Locate the cell with the specified text and output its (X, Y) center coordinate. 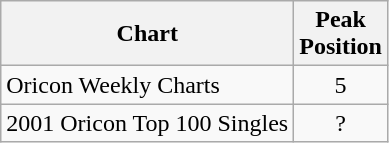
2001 Oricon Top 100 Singles (148, 123)
Oricon Weekly Charts (148, 85)
? (341, 123)
PeakPosition (341, 34)
5 (341, 85)
Chart (148, 34)
